Locate the cell with the specified text and output its (X, Y) center coordinate. 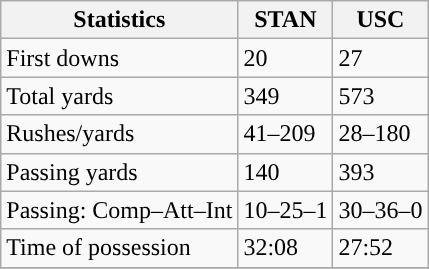
349 (286, 96)
Passing: Comp–Att–Int (120, 210)
30–36–0 (380, 210)
STAN (286, 20)
28–180 (380, 134)
Statistics (120, 20)
USC (380, 20)
First downs (120, 58)
27:52 (380, 248)
Passing yards (120, 172)
573 (380, 96)
393 (380, 172)
41–209 (286, 134)
Time of possession (120, 248)
Rushes/yards (120, 134)
10–25–1 (286, 210)
32:08 (286, 248)
140 (286, 172)
27 (380, 58)
Total yards (120, 96)
20 (286, 58)
